Return (x, y) of the center of cell containing provided text 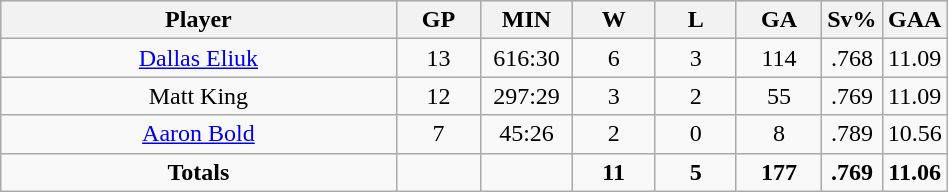
.768 (852, 58)
11 (614, 172)
11.06 (914, 172)
13 (438, 58)
45:26 (526, 134)
GAA (914, 20)
177 (778, 172)
Matt King (198, 96)
Totals (198, 172)
297:29 (526, 96)
GA (778, 20)
L (696, 20)
6 (614, 58)
8 (778, 134)
GP (438, 20)
10.56 (914, 134)
Player (198, 20)
Aaron Bold (198, 134)
0 (696, 134)
MIN (526, 20)
616:30 (526, 58)
Dallas Eliuk (198, 58)
.789 (852, 134)
12 (438, 96)
Sv% (852, 20)
7 (438, 134)
114 (778, 58)
W (614, 20)
5 (696, 172)
55 (778, 96)
